Provide the (x, y) coordinate of the cell's center where the given text is located.  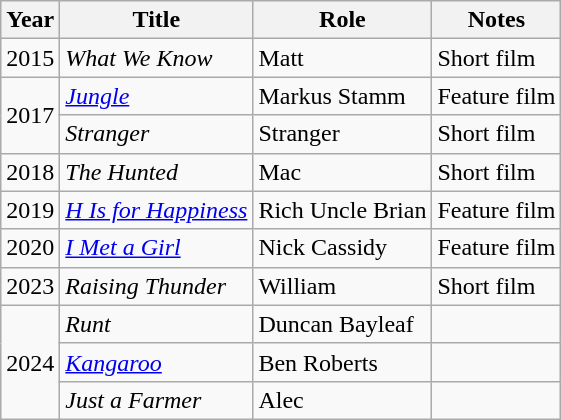
Notes (496, 20)
Just a Farmer (156, 400)
Alec (342, 400)
Rich Uncle Brian (342, 210)
Duncan Bayleaf (342, 324)
2019 (30, 210)
Runt (156, 324)
H Is for Happiness (156, 210)
2023 (30, 286)
Mac (342, 172)
Kangaroo (156, 362)
Raising Thunder (156, 286)
2017 (30, 115)
Markus Stamm (342, 96)
Year (30, 20)
Jungle (156, 96)
What We Know (156, 58)
I Met a Girl (156, 248)
Matt (342, 58)
Ben Roberts (342, 362)
Role (342, 20)
William (342, 286)
2020 (30, 248)
2024 (30, 362)
2015 (30, 58)
Nick Cassidy (342, 248)
The Hunted (156, 172)
Title (156, 20)
2018 (30, 172)
